Return the [x, y] coordinate for the center point of the cell that contains the specified text.  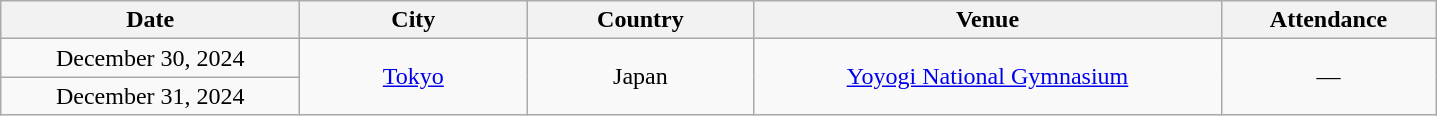
Yoyogi National Gymnasium [988, 77]
— [1328, 77]
December 31, 2024 [150, 96]
Attendance [1328, 20]
December 30, 2024 [150, 58]
Country [640, 20]
Date [150, 20]
City [414, 20]
Japan [640, 77]
Tokyo [414, 77]
Venue [988, 20]
